Output the (X, Y) coordinate of the center of the cell containing the given text.  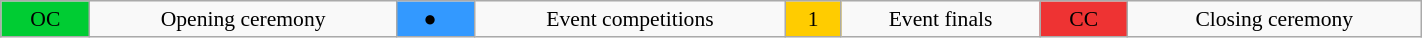
Closing ceremony (1274, 19)
Event finals (940, 19)
Event competitions (630, 19)
OC (46, 19)
CC (1084, 19)
Opening ceremony (243, 19)
● (435, 19)
1 (813, 19)
